Provide the [X, Y] coordinate of the cell's center where the given text is located.  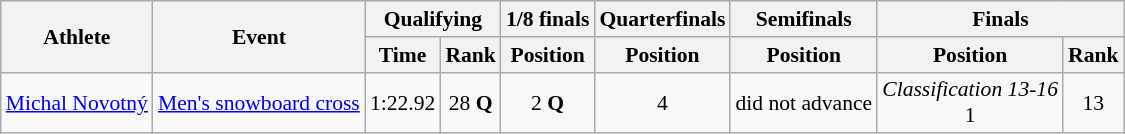
1/8 finals [548, 19]
2 Q [548, 102]
Semifinals [804, 19]
Event [259, 36]
13 [1094, 102]
did not advance [804, 102]
Men's snowboard cross [259, 102]
Time [402, 55]
1:22.92 [402, 102]
Finals [1000, 19]
4 [662, 102]
Quarterfinals [662, 19]
28 Q [470, 102]
Qualifying [433, 19]
Classification 13-16 1 [970, 102]
Athlete [77, 36]
Michal Novotný [77, 102]
